Provide the [X, Y] coordinate of the cell's center where the given text is located.  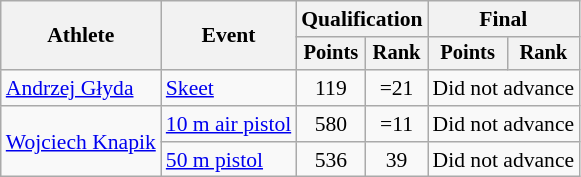
580 [330, 124]
Final [504, 19]
Event [228, 36]
=21 [397, 88]
Wojciech Knapik [81, 142]
Qualification [362, 19]
=11 [397, 124]
Andrzej Głyda [81, 88]
119 [330, 88]
Skeet [228, 88]
10 m air pistol [228, 124]
Athlete [81, 36]
